From the cell containing the given text, extract its center point as (x, y) coordinate. 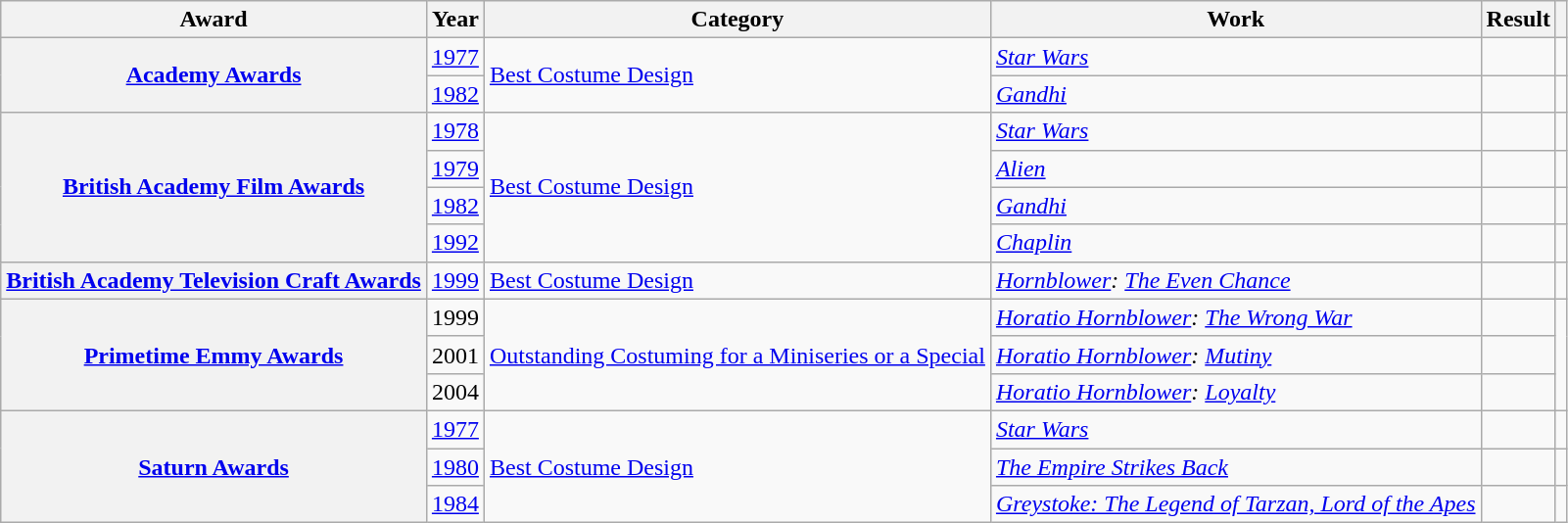
Horatio Hornblower: Loyalty (1236, 392)
1984 (454, 504)
Work (1236, 20)
Hornblower: The Even Chance (1236, 280)
Year (454, 20)
Primetime Emmy Awards (214, 355)
British Academy Film Awards (214, 187)
Greystoke: The Legend of Tarzan, Lord of the Apes (1236, 504)
1978 (454, 131)
1979 (454, 168)
The Empire Strikes Back (1236, 467)
Saturn Awards (214, 466)
Horatio Hornblower: The Wrong War (1236, 317)
Horatio Hornblower: Mutiny (1236, 355)
Award (214, 20)
2001 (454, 355)
Academy Awards (214, 75)
Alien (1236, 168)
Chaplin (1236, 243)
British Academy Television Craft Awards (214, 280)
Outstanding Costuming for a Miniseries or a Special (736, 355)
Category (736, 20)
2004 (454, 392)
Result (1518, 20)
1992 (454, 243)
1980 (454, 467)
